Detect which cell encompasses the target text, then output its (x, y) center coordinate. 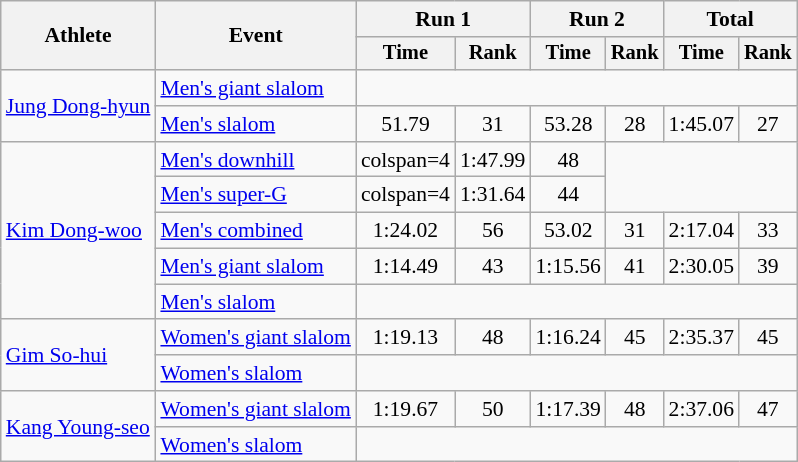
50 (492, 409)
Women's slalom (256, 373)
1:14.49 (406, 267)
2:37.06 (702, 409)
27 (768, 124)
Run 2 (596, 19)
44 (568, 195)
2:17.04 (702, 231)
1:24.02 (406, 231)
47 (768, 409)
1:19.67 (406, 409)
2:35.37 (702, 338)
28 (635, 124)
1:17.39 (568, 409)
1:15.56 (568, 267)
Event (256, 36)
Gim So-hui (78, 356)
56 (492, 231)
1:45.07 (702, 124)
Men's combined (256, 231)
Men's downhill (256, 160)
Kim Dong-woo (78, 231)
43 (492, 267)
2:30.05 (702, 267)
33 (768, 231)
1:47.99 (492, 160)
Athlete (78, 36)
Kang Young-seo (78, 426)
Jung Dong-hyun (78, 106)
Total (730, 19)
53.28 (568, 124)
39 (768, 267)
53.02 (568, 231)
Men's super-G (256, 195)
1:31.64 (492, 195)
Run 1 (444, 19)
51.79 (406, 124)
41 (635, 267)
1:19.13 (406, 338)
1:16.24 (568, 338)
